Detect which cell encompasses the target text, then output its [x, y] center coordinate. 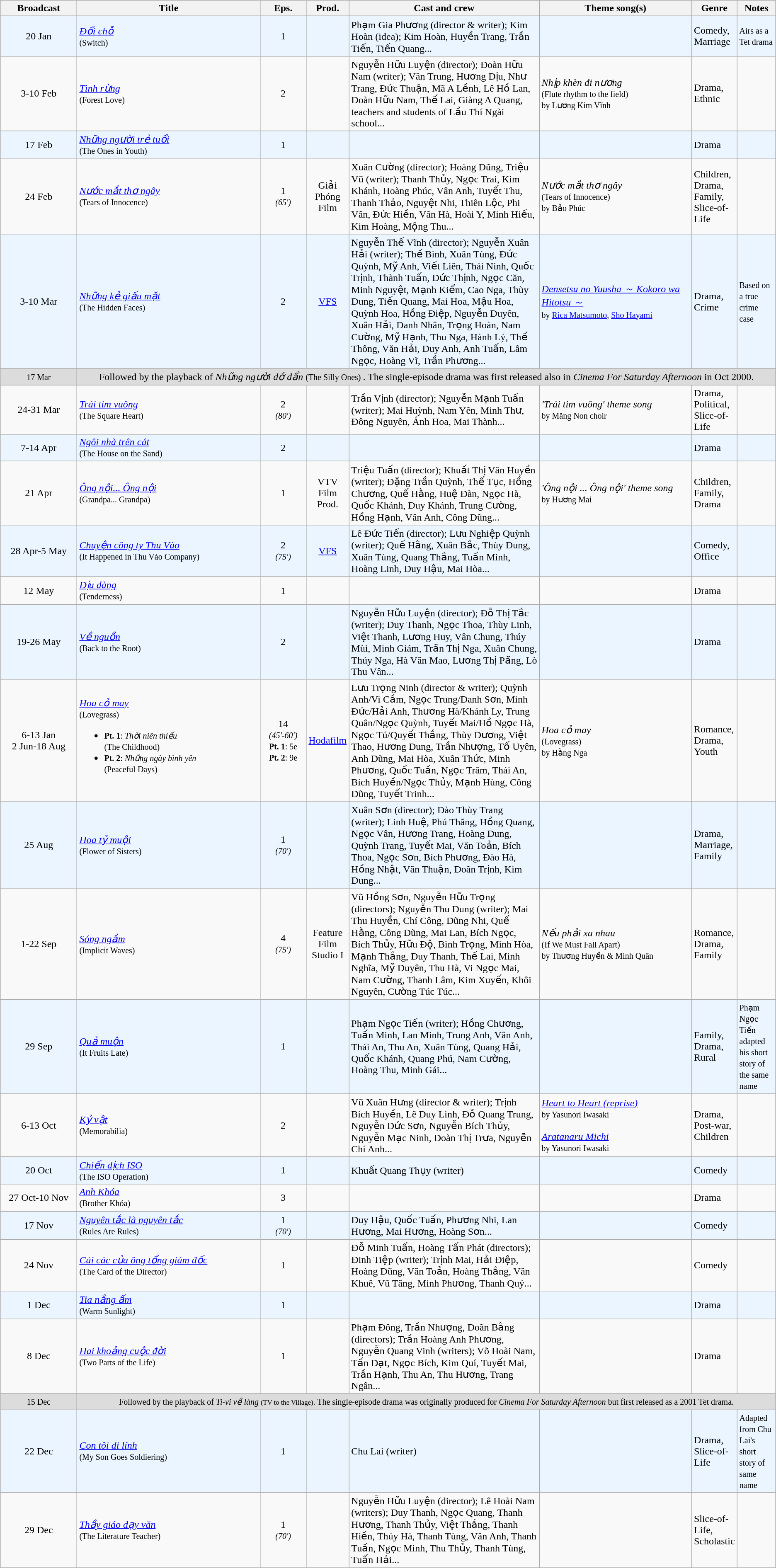
29 Dec [39, 1530]
Những kẻ giấu mặt(The Hidden Faces) [168, 302]
Tia nắng ấm (Warm Sunlight) [168, 1305]
Phạm Ngọc Tiến adapted his short story of the same name [756, 1046]
Title [168, 8]
Chuyện công ty Thu Vào (It Happened in Thu Vào Company) [168, 550]
Children, Family, Drama [714, 493]
Con tôi đi lính (My Son Goes Soldiering) [168, 1451]
Nguyên tắc là nguyên tắc (Rules Are Rules) [168, 1225]
15 Dec [39, 1401]
Cast and crew [444, 8]
Trái tim vuông (The Square Heart) [168, 410]
Drama, Ethnic [714, 94]
29 Sep [39, 1046]
VTV Film Prod. [327, 493]
1 Dec [39, 1305]
Kỷ vật (Memorabilia) [168, 1125]
Drama, Post-war, Children [714, 1125]
Notes [756, 8]
Heart to Heart (reprise)by Yasunori IwasakiAratanaru Michiby Yasunori Iwasaki [615, 1125]
1(65′) [283, 196]
17 Mar [39, 377]
20 Oct [39, 1171]
1-22 Sep [39, 944]
Duy Hậu, Quốc Tuấn, Phương Nhi, Lan Hương, Mai Hương, Hoàng Sơn... [444, 1225]
17 Feb [39, 145]
Phạm Gia Phương (director & writer); Kim Hoàn (idea); Kim Hoàn, Huyền Trang, Trần Tiến, Tiến Quang... [444, 36]
22 Dec [39, 1451]
2(75′) [283, 550]
Những người trẻ tuổi (The Ones in Youth) [168, 145]
Cái các của ông tổng giám đốc (The Card of the Director) [168, 1265]
4(75′) [283, 944]
Hoa tỷ muội (Flower of Sisters) [168, 846]
Based on a true crime case [756, 302]
19-26 May [39, 642]
Slice-of-Life, Scholastic [714, 1530]
17 Nov [39, 1225]
21 Apr [39, 493]
14(45′-60′)Pt. 1: 5ePt. 2: 9e [283, 741]
7-14 Apr [39, 448]
Hai khoảng cuộc đời (Two Parts of the Life) [168, 1356]
Prod. [327, 8]
Drama, Marriage, Family [714, 846]
Genre [714, 8]
Ngôi nhà trên cát (The House on the Sand) [168, 448]
Trần Vịnh (director); Nguyễn Mạnh Tuấn (writer); Mai Huỳnh, Nam Yên, Minh Thư, Đông Nguyên, Ánh Hoa, Mai Thành... [444, 410]
24-31 Mar [39, 410]
12 May [39, 590]
Dịu dàng (Tenderness) [168, 590]
Theme song(s) [615, 8]
2(80′) [283, 410]
Anh Khóa (Brother Khóa) [168, 1198]
Đổi chỗ (Switch) [168, 36]
Drama, Crime [714, 302]
27 Oct-10 Nov [39, 1198]
24 Feb [39, 196]
24 Nov [39, 1265]
Comedy, Office [714, 550]
'Trái tim vuông' theme songby Măng Non choir [615, 410]
Children, Drama, Family, Slice-of-Life [714, 196]
Khuất Quang Thụy (writer) [444, 1171]
Broadcast [39, 8]
25 Aug [39, 846]
3-10 Mar [39, 302]
20 Jan [39, 36]
Airs as a Tet drama [756, 36]
Chu Lai (writer) [444, 1451]
Nếu phải xa nhau(If We Must Fall Apart)by Thương Huyền & Minh Quân [615, 944]
Ông nội... Ông nội (Grandpa... Grandpa) [168, 493]
Feature Film Studio I [327, 944]
Drama, Slice-of-Life [714, 1451]
Quả muộn (It Fruits Late) [168, 1046]
28 Apr-5 May [39, 550]
8 Dec [39, 1356]
Hoa cỏ may(Lovegrass)by Hằng Nga [615, 741]
Family, Drama, Rural [714, 1046]
Drama, Political, Slice-of-Life [714, 410]
6-13 Jan2 Jun-18 Aug [39, 741]
Nước mắt thơ ngây (Tears of Innocence) [168, 196]
Hoa cỏ may (Lovegrass)Pt. 1: Thời niên thiếu(The Childhood)Pt. 2: Những ngày bình yên(Peaceful Days) [168, 741]
Thầy giáo dạy văn (The Literature Teacher) [168, 1530]
3 [283, 1198]
Hodafilm [327, 741]
Comedy, Marriage [714, 36]
Romance, Drama, Youth [714, 741]
Nhịp khèn đi nương(Flute rhythm to the field)by Lương Kim Vĩnh [615, 94]
Romance, Drama, Family [714, 944]
Chiến dịch ISO (The ISO Operation) [168, 1171]
Eps. [283, 8]
Densetsu no Yuusha ～ Kokoro wa Hitotsu ～by Rica Matsumoto, Sho Hayami [615, 302]
Lê Đức Tiến (director); Lưu Nghiệp Quỳnh (writer); Quế Hằng, Xuân Bắc, Thùy Dung, Xuân Tùng, Quang Thắng, Tuấn Minh, Hoàng Linh, Duy Hậu, Mai Hòa... [444, 550]
6-13 Oct [39, 1125]
Sóng ngầm (Implicit Waves) [168, 944]
Adapted from Chu Lai's short story of same name [756, 1451]
Giải Phóng Film [327, 196]
Về nguồn (Back to the Root) [168, 642]
'Ông nội ... Ông nội' theme songby Hương Mai [615, 493]
3-10 Feb [39, 94]
Nước mắt thơ ngây(Tears of Innocence)by Bảo Phúc [615, 196]
Tình rừng (Forest Love) [168, 94]
